Extract the [X, Y] coordinate from the center of the cell holding the provided text.  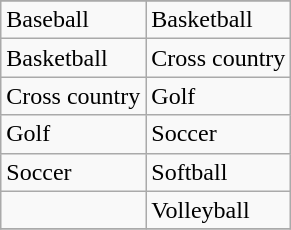
Softball [218, 172]
Baseball [74, 20]
Volleyball [218, 210]
